Locate the cell with the specified text and output its [x, y] center coordinate. 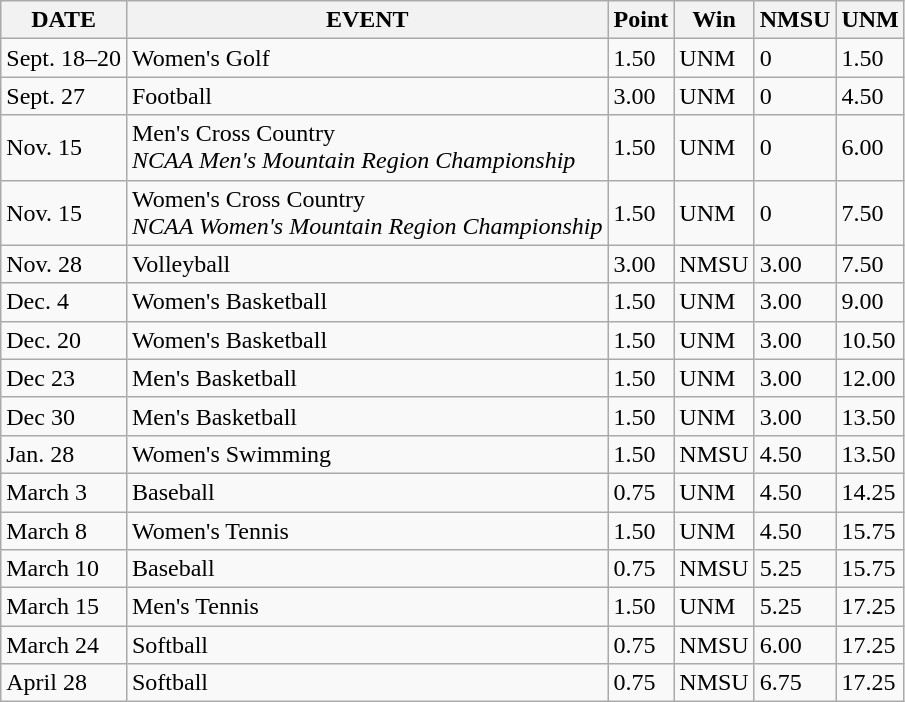
April 28 [64, 683]
Dec. 20 [64, 340]
Sept. 27 [64, 96]
March 15 [64, 607]
Win [714, 20]
6.75 [795, 683]
Men's Cross CountryNCAA Men's Mountain Region Championship [367, 148]
March 10 [64, 569]
Dec 23 [64, 378]
March 8 [64, 531]
Volleyball [367, 264]
9.00 [870, 302]
EVENT [367, 20]
10.50 [870, 340]
Sept. 18–20 [64, 58]
Women's Golf [367, 58]
Women's Cross CountryNCAA Women's Mountain Region Championship [367, 212]
Point [641, 20]
Jan. 28 [64, 454]
Women's Tennis [367, 531]
14.25 [870, 492]
Men's Tennis [367, 607]
12.00 [870, 378]
Dec. 4 [64, 302]
Women's Swimming [367, 454]
March 24 [64, 645]
Football [367, 96]
March 3 [64, 492]
Nov. 28 [64, 264]
DATE [64, 20]
Dec 30 [64, 416]
